Output the (X, Y) coordinate of the center of the cell containing the given text.  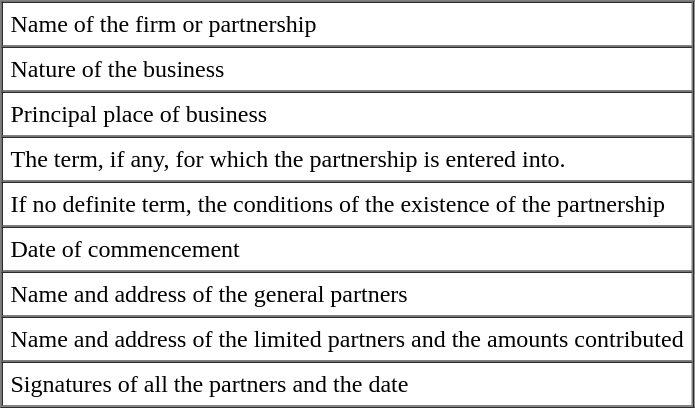
Name and address of the general partners (348, 294)
The term, if any, for which the partnership is entered into. (348, 158)
Principal place of business (348, 114)
Name and address of the limited partners and the amounts contributed (348, 338)
If no definite term, the conditions of the existence of the partnership (348, 204)
Date of commencement (348, 248)
Name of the firm or partnership (348, 24)
Nature of the business (348, 68)
Signatures of all the partners and the date (348, 384)
